Return the (x, y) coordinate for the center point of the cell that contains the specified text.  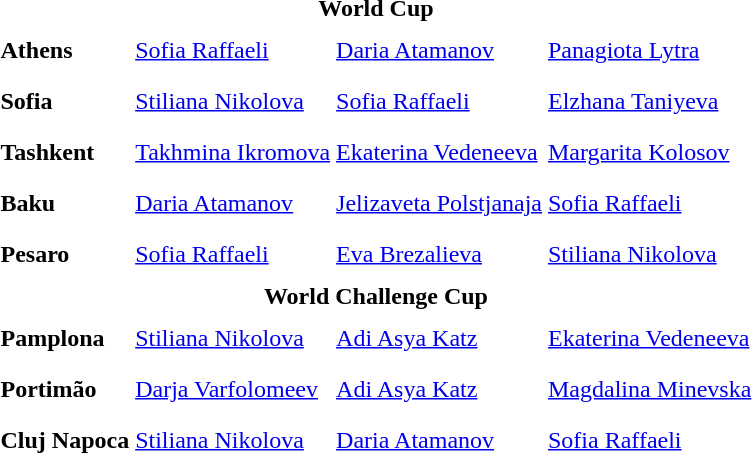
Eva Brezalieva (440, 254)
Ekaterina Vedeneeva (440, 152)
Jelizaveta Polstjanaja (440, 203)
Takhmina Ikromova (233, 152)
Darja Varfolomeev (233, 389)
